From the cell containing the given text, extract its center point as (x, y) coordinate. 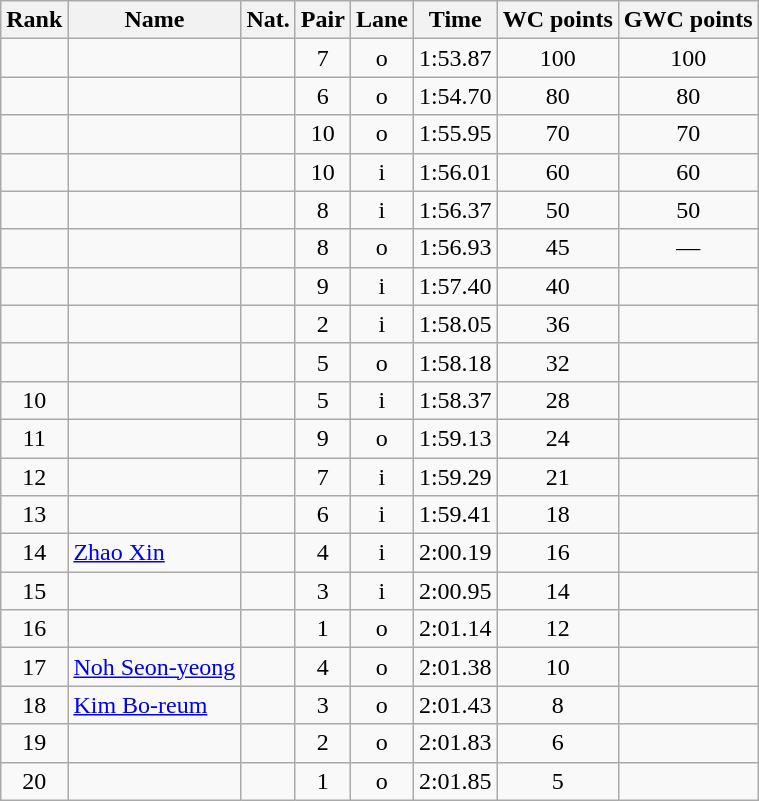
GWC points (688, 20)
1:58.18 (455, 362)
40 (558, 286)
Nat. (268, 20)
WC points (558, 20)
15 (34, 591)
36 (558, 324)
1:58.37 (455, 400)
28 (558, 400)
2:01.83 (455, 743)
13 (34, 515)
Time (455, 20)
20 (34, 781)
2:00.19 (455, 553)
1:58.05 (455, 324)
Noh Seon-yeong (154, 667)
Kim Bo-reum (154, 705)
1:59.41 (455, 515)
1:57.40 (455, 286)
1:56.37 (455, 210)
1:59.13 (455, 438)
1:56.93 (455, 248)
45 (558, 248)
— (688, 248)
1:56.01 (455, 172)
21 (558, 477)
1:53.87 (455, 58)
Name (154, 20)
1:59.29 (455, 477)
11 (34, 438)
Pair (322, 20)
17 (34, 667)
19 (34, 743)
2:01.38 (455, 667)
1:55.95 (455, 134)
Zhao Xin (154, 553)
2:00.95 (455, 591)
32 (558, 362)
2:01.85 (455, 781)
Rank (34, 20)
1:54.70 (455, 96)
2:01.43 (455, 705)
24 (558, 438)
2:01.14 (455, 629)
Lane (382, 20)
